Return the (X, Y) coordinate for the center point of the cell that contains the specified text.  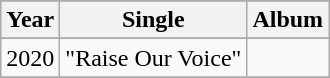
"Raise Our Voice" (154, 58)
Single (154, 20)
Album (288, 20)
2020 (30, 58)
Year (30, 20)
